Output the [X, Y] coordinate of the center of the cell containing the given text.  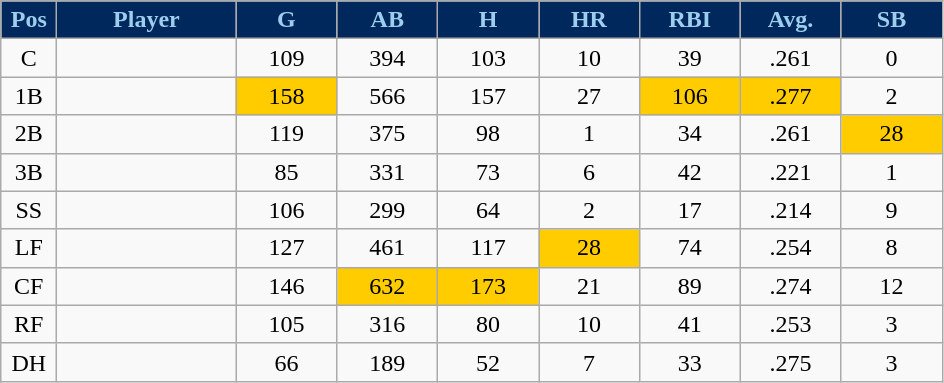
127 [286, 248]
21 [590, 286]
189 [388, 362]
C [29, 58]
89 [690, 286]
42 [690, 172]
Avg. [790, 20]
.214 [790, 210]
52 [488, 362]
AB [388, 20]
117 [488, 248]
.254 [790, 248]
158 [286, 96]
CF [29, 286]
.274 [790, 286]
74 [690, 248]
394 [388, 58]
146 [286, 286]
39 [690, 58]
7 [590, 362]
64 [488, 210]
331 [388, 172]
632 [388, 286]
103 [488, 58]
SB [892, 20]
12 [892, 286]
H [488, 20]
Player [146, 20]
173 [488, 286]
34 [690, 134]
375 [388, 134]
RF [29, 324]
1B [29, 96]
.275 [790, 362]
85 [286, 172]
.253 [790, 324]
DH [29, 362]
27 [590, 96]
299 [388, 210]
.221 [790, 172]
98 [488, 134]
0 [892, 58]
66 [286, 362]
6 [590, 172]
105 [286, 324]
316 [388, 324]
566 [388, 96]
157 [488, 96]
LF [29, 248]
17 [690, 210]
119 [286, 134]
Pos [29, 20]
3B [29, 172]
80 [488, 324]
SS [29, 210]
RBI [690, 20]
.277 [790, 96]
HR [590, 20]
73 [488, 172]
9 [892, 210]
461 [388, 248]
41 [690, 324]
G [286, 20]
109 [286, 58]
8 [892, 248]
33 [690, 362]
2B [29, 134]
